Extract the (X, Y) coordinate from the center of the cell holding the provided text.  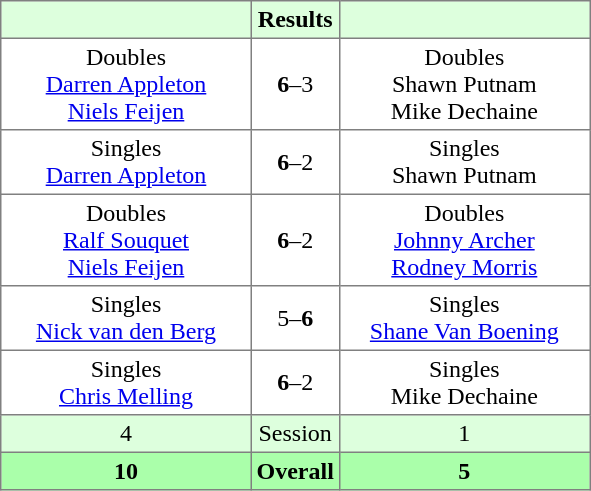
1 (464, 434)
SinglesChris Melling (126, 382)
SinglesShane Van Boening (464, 318)
DoublesDarren AppletonNiels Feijen (126, 84)
10 (126, 471)
Overall (295, 471)
SinglesNick van den Berg (126, 318)
5 (464, 471)
Results (295, 20)
SinglesMike Dechaine (464, 382)
DoublesShawn PutnamMike Dechaine (464, 84)
SinglesDarren Appleton (126, 162)
DoublesJohnny ArcherRodney Morris (464, 240)
5–6 (295, 318)
SinglesShawn Putnam (464, 162)
4 (126, 434)
DoublesRalf SouquetNiels Feijen (126, 240)
Session (295, 434)
6–3 (295, 84)
